Capture the cell that displays the provided text and extract its (x, y) central coordinate. 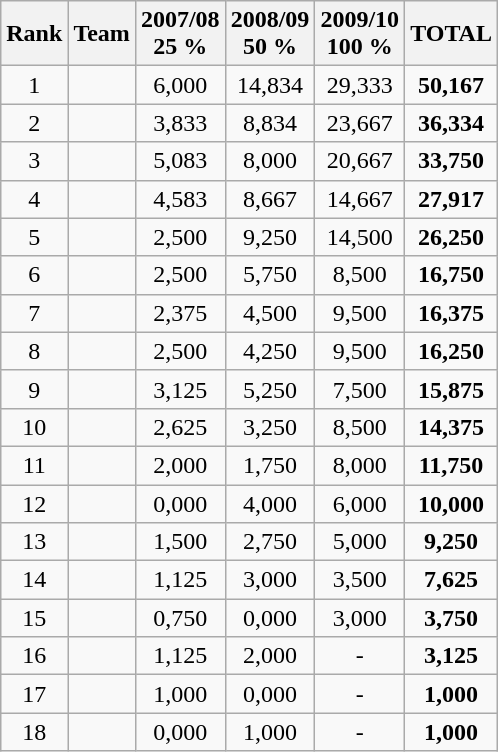
7,625 (452, 580)
27,917 (452, 199)
4,583 (180, 199)
2,750 (270, 542)
2007/0825 % (180, 34)
11 (34, 465)
26,250 (452, 237)
11,750 (452, 465)
5,000 (360, 542)
2008/0950 % (270, 34)
23,667 (360, 123)
17 (34, 694)
14,500 (360, 237)
1,750 (270, 465)
8,667 (270, 199)
29,333 (360, 85)
13 (34, 542)
10,000 (452, 503)
3,833 (180, 123)
Rank (34, 34)
2 (34, 123)
3,500 (360, 580)
1,500 (180, 542)
4,250 (270, 351)
4 (34, 199)
8,834 (270, 123)
6 (34, 275)
5,750 (270, 275)
2,625 (180, 427)
15 (34, 618)
5,083 (180, 161)
2009/10100 % (360, 34)
2,375 (180, 313)
14,375 (452, 427)
4,500 (270, 313)
16 (34, 656)
14,834 (270, 85)
TOTAL (452, 34)
3,250 (270, 427)
15,875 (452, 389)
Team (102, 34)
14,667 (360, 199)
16,750 (452, 275)
0,750 (180, 618)
33,750 (452, 161)
20,667 (360, 161)
9 (34, 389)
5,250 (270, 389)
36,334 (452, 123)
16,250 (452, 351)
18 (34, 732)
14 (34, 580)
12 (34, 503)
8 (34, 351)
5 (34, 237)
16,375 (452, 313)
3,750 (452, 618)
4,000 (270, 503)
3 (34, 161)
7,500 (360, 389)
50,167 (452, 85)
7 (34, 313)
10 (34, 427)
1 (34, 85)
